Find where the given text appears and provide that cell's center as (X, Y) coordinate. 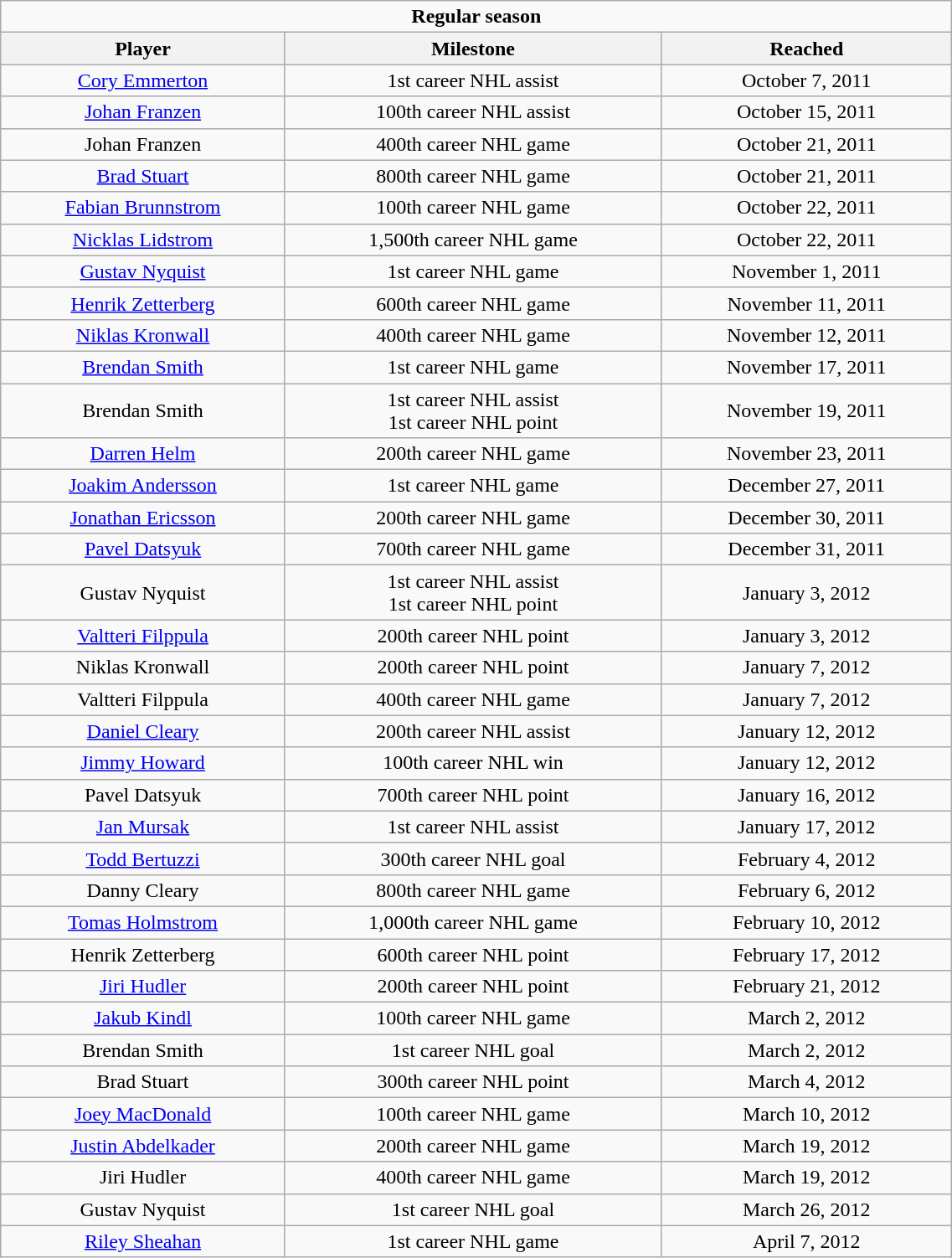
Joey MacDonald (143, 1114)
Justin Abdelkader (143, 1146)
Todd Bertuzzi (143, 858)
February 6, 2012 (807, 890)
Nicklas Lidstrom (143, 240)
February 17, 2012 (807, 954)
600th career NHL game (472, 303)
November 11, 2011 (807, 303)
February 4, 2012 (807, 858)
Jakub Kindl (143, 1018)
December 27, 2011 (807, 486)
700th career NHL point (472, 795)
October 15, 2011 (807, 112)
November 19, 2011 (807, 410)
Joakim Andersson (143, 486)
Fabian Brunnstrom (143, 208)
February 21, 2012 (807, 987)
Tomas Holmstrom (143, 922)
March 10, 2012 (807, 1114)
October 7, 2011 (807, 80)
Darren Helm (143, 454)
March 26, 2012 (807, 1209)
Cory Emmerton (143, 80)
January 17, 2012 (807, 827)
November 23, 2011 (807, 454)
November 1, 2011 (807, 271)
January 16, 2012 (807, 795)
Milestone (472, 49)
Jimmy Howard (143, 763)
April 7, 2012 (807, 1241)
November 17, 2011 (807, 367)
200th career NHL assist (472, 731)
1,000th career NHL game (472, 922)
600th career NHL point (472, 954)
100th career NHL assist (472, 112)
Danny Cleary (143, 890)
100th career NHL win (472, 763)
700th career NHL game (472, 549)
February 10, 2012 (807, 922)
Regular season (476, 17)
Jonathan Ericsson (143, 518)
300th career NHL point (472, 1082)
December 31, 2011 (807, 549)
Jan Mursak (143, 827)
November 12, 2011 (807, 335)
300th career NHL goal (472, 858)
December 30, 2011 (807, 518)
Riley Sheahan (143, 1241)
Reached (807, 49)
March 4, 2012 (807, 1082)
1,500th career NHL game (472, 240)
Daniel Cleary (143, 731)
Player (143, 49)
